Find where the given text appears and provide that cell's center as [X, Y] coordinate. 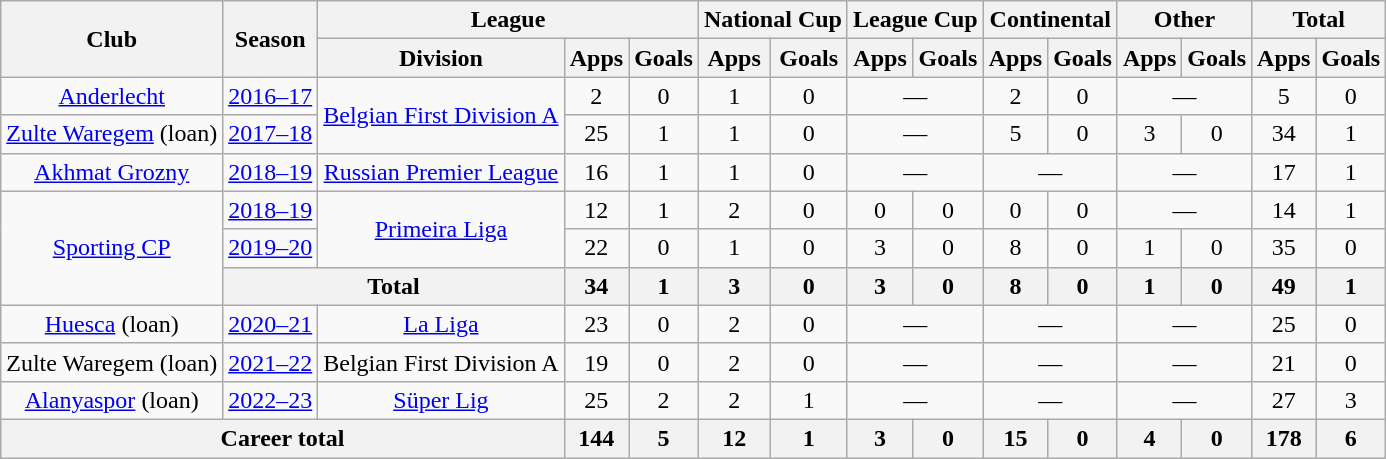
21 [1284, 362]
2020–21 [270, 324]
Anderlecht [112, 96]
Club [112, 39]
2021–22 [270, 362]
Season [270, 39]
6 [1351, 438]
35 [1284, 248]
Alanyaspor (loan) [112, 400]
19 [596, 362]
La Liga [441, 324]
23 [596, 324]
22 [596, 248]
Other [1184, 20]
Primeira Liga [441, 229]
Career total [282, 438]
15 [1015, 438]
2017–18 [270, 134]
Russian Premier League [441, 172]
League Cup [915, 20]
Huesca (loan) [112, 324]
27 [1284, 400]
14 [1284, 210]
2019–20 [270, 248]
2022–23 [270, 400]
16 [596, 172]
National Cup [772, 20]
Division [441, 58]
Continental [1050, 20]
League [508, 20]
Sporting CP [112, 248]
49 [1284, 286]
17 [1284, 172]
4 [1149, 438]
Süper Lig [441, 400]
2016–17 [270, 96]
144 [596, 438]
Akhmat Grozny [112, 172]
178 [1284, 438]
